Scan for the cell matching the given text and deliver its [X, Y] coordinate at center. 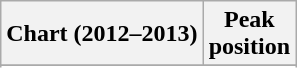
Chart (2012–2013) [102, 34]
Peakposition [249, 34]
